Find where the given text appears and provide that cell's center as (X, Y) coordinate. 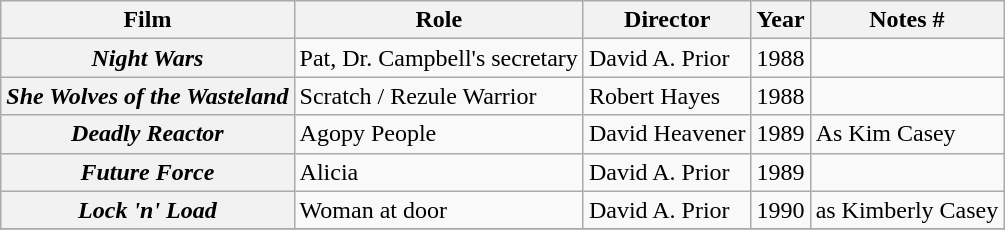
She Wolves of the Wasteland (148, 96)
Lock 'n' Load (148, 210)
Year (780, 20)
Film (148, 20)
Future Force (148, 172)
Pat, Dr. Campbell's secretary (438, 58)
Notes # (907, 20)
Agopy People (438, 134)
as Kimberly Casey (907, 210)
David Heavener (667, 134)
Robert Hayes (667, 96)
Role (438, 20)
As Kim Casey (907, 134)
Alicia (438, 172)
Director (667, 20)
Scratch / Rezule Warrior (438, 96)
Woman at door (438, 210)
Deadly Reactor (148, 134)
Night Wars (148, 58)
1990 (780, 210)
